Return [x, y] of the center of cell containing provided text 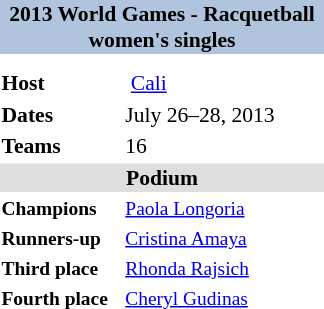
July 26–28, 2013 [224, 114]
Third place [60, 268]
Dates [60, 114]
Champions [60, 208]
Rhonda Rajsich [224, 268]
Runners-up [60, 238]
Host [60, 83]
2013 World Games - Racquetball women's singles [162, 27]
Teams [60, 146]
Paola Longoria [224, 208]
Podium [162, 178]
16 [224, 146]
Cali [224, 83]
Cristina Amaya [224, 238]
